Find where the given text appears and provide that cell's center as [x, y] coordinate. 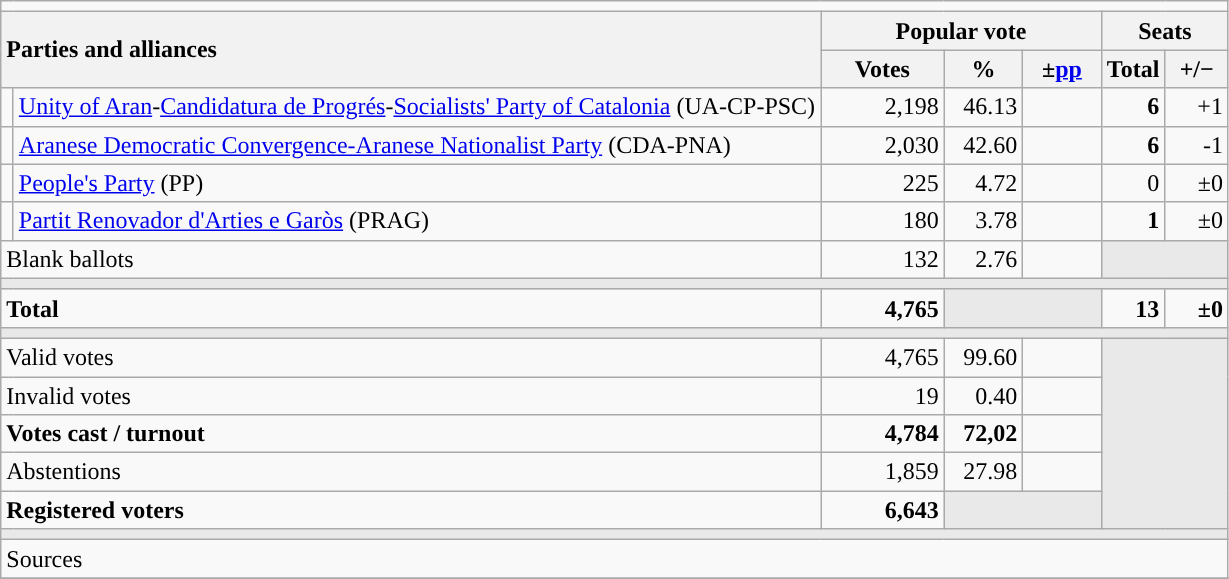
Registered voters [411, 510]
6,643 [883, 510]
72,02 [984, 434]
% [984, 69]
Invalid votes [411, 395]
4,784 [883, 434]
99.60 [984, 357]
0.40 [984, 395]
Unity of Aran-Candidatura de Progrés-Socialists' Party of Catalonia (UA-CP-PSC) [416, 107]
1 [1133, 221]
2,030 [883, 145]
Seats [1164, 31]
27.98 [984, 472]
132 [883, 259]
Aranese Democratic Convergence-Aranese Nationalist Party (CDA-PNA) [416, 145]
180 [883, 221]
Popular vote [962, 31]
Parties and alliances [411, 50]
0 [1133, 183]
Valid votes [411, 357]
Votes [883, 69]
19 [883, 395]
+1 [1197, 107]
Votes cast / turnout [411, 434]
225 [883, 183]
Partit Renovador d'Arties e Garòs (PRAG) [416, 221]
2.76 [984, 259]
Blank ballots [411, 259]
±pp [1062, 69]
2,198 [883, 107]
46.13 [984, 107]
4.72 [984, 183]
+/− [1197, 69]
Sources [615, 559]
-1 [1197, 145]
People's Party (PP) [416, 183]
3.78 [984, 221]
Abstentions [411, 472]
1,859 [883, 472]
13 [1133, 308]
42.60 [984, 145]
